Find where the given text appears and provide that cell's center as (x, y) coordinate. 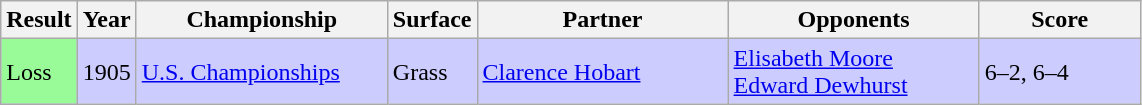
Partner (602, 20)
Grass (432, 72)
Year (106, 20)
Championship (262, 20)
Result (39, 20)
6–2, 6–4 (1060, 72)
1905 (106, 72)
Opponents (854, 20)
Score (1060, 20)
Loss (39, 72)
Clarence Hobart (602, 72)
Elisabeth Moore Edward Dewhurst (854, 72)
Surface (432, 20)
U.S. Championships (262, 72)
